Return [x, y] of the center of cell containing provided text 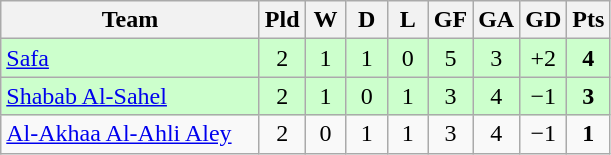
Safa [130, 58]
GD [544, 20]
W [326, 20]
Al-Akhaa Al-Ahli Aley [130, 134]
Shabab Al-Sahel [130, 96]
D [366, 20]
+2 [544, 58]
L [408, 20]
5 [450, 58]
GF [450, 20]
Pld [282, 20]
GA [496, 20]
Pts [588, 20]
Team [130, 20]
